Output the [x, y] coordinate of the center of the cell containing the given text.  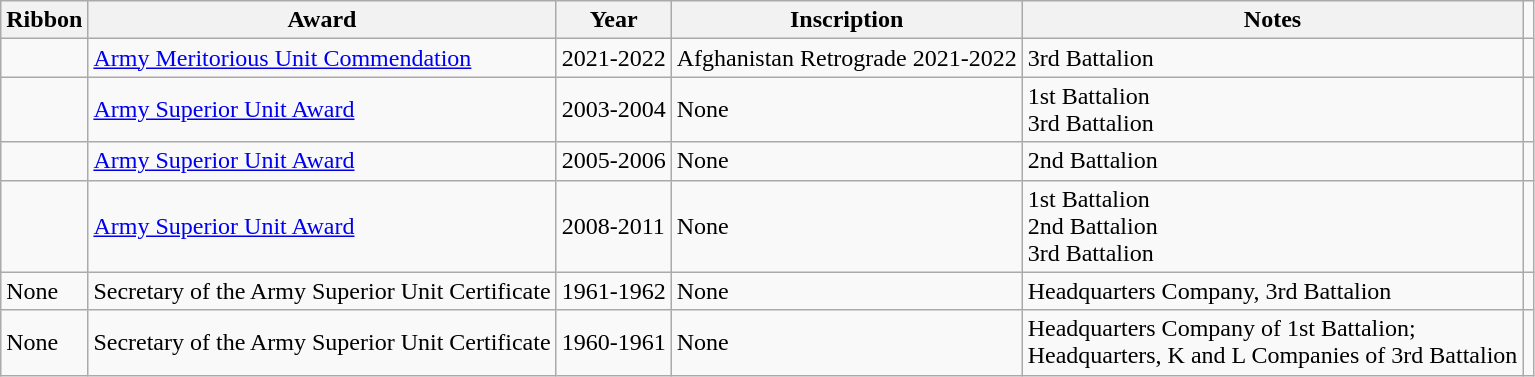
Year [614, 20]
2nd Battalion [1272, 161]
1960-1961 [614, 342]
2021-2022 [614, 58]
1st Battalion 2nd Battalion3rd Battalion [1272, 226]
Award [322, 20]
Inscription [846, 20]
1st Battalion 3rd Battalion [1272, 110]
2005-2006 [614, 161]
Headquarters Company of 1st Battalion; Headquarters, K and L Companies of 3rd Battalion [1272, 342]
Notes [1272, 20]
Afghanistan Retrograde 2021-2022 [846, 58]
2003-2004 [614, 110]
3rd Battalion [1272, 58]
Army Meritorious Unit Commendation [322, 58]
2008-2011 [614, 226]
1961-1962 [614, 291]
Headquarters Company, 3rd Battalion [1272, 291]
Ribbon [44, 20]
